Find where the given text appears and provide that cell's center as [x, y] coordinate. 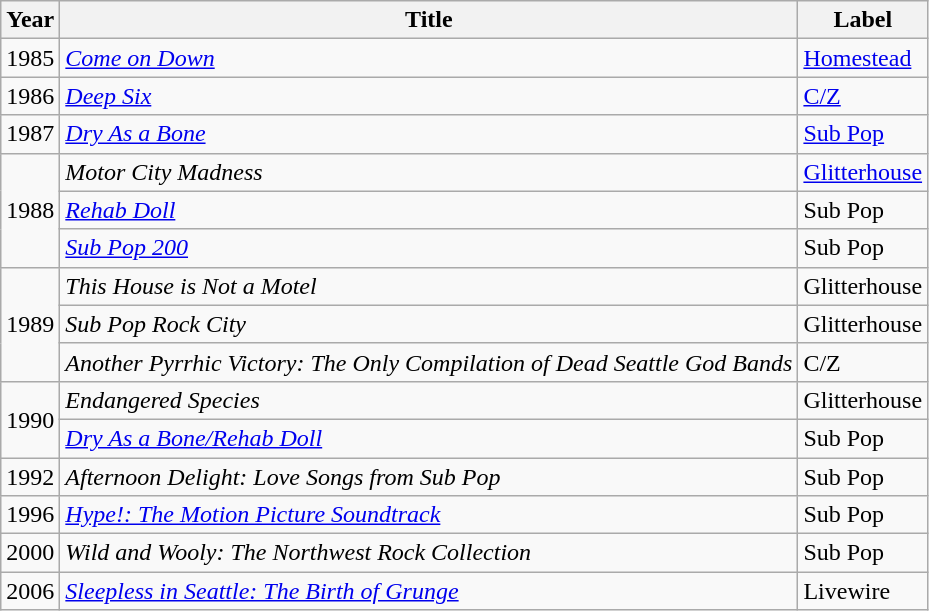
1985 [30, 58]
1992 [30, 477]
Motor City Madness [429, 172]
Hype!: The Motion Picture Soundtrack [429, 515]
Afternoon Delight: Love Songs from Sub Pop [429, 477]
Wild and Wooly: The Northwest Rock Collection [429, 553]
Come on Down [429, 58]
1986 [30, 96]
Homestead [863, 58]
Livewire [863, 591]
Title [429, 20]
Sub Pop Rock City [429, 324]
This House is Not a Motel [429, 286]
Deep Six [429, 96]
1987 [30, 134]
Dry As a Bone/Rehab Doll [429, 438]
Rehab Doll [429, 210]
Sub Pop 200 [429, 248]
Endangered Species [429, 400]
Dry As a Bone [429, 134]
1990 [30, 419]
Sleepless in Seattle: The Birth of Grunge [429, 591]
2006 [30, 591]
1989 [30, 324]
Year [30, 20]
2000 [30, 553]
Label [863, 20]
1996 [30, 515]
Another Pyrrhic Victory: The Only Compilation of Dead Seattle God Bands [429, 362]
1988 [30, 210]
